Extract the [X, Y] coordinate from the center of the cell holding the provided text.  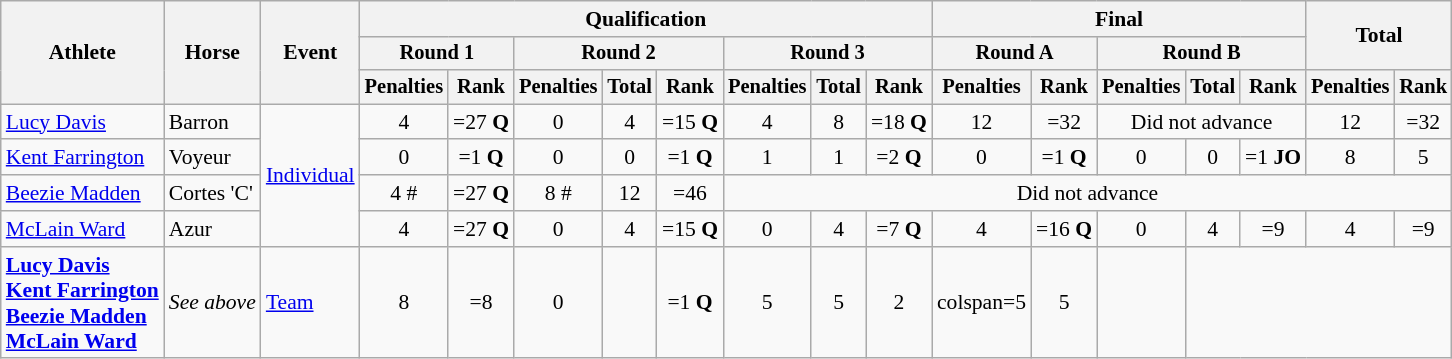
8 # [558, 193]
Athlete [82, 52]
Beezie Madden [82, 193]
Lucy Davis [82, 122]
Final [1119, 19]
=18 Q [899, 122]
McLain Ward [82, 229]
Lucy DavisKent FarringtonBeezie MaddenMcLain Ward [82, 303]
4 # [404, 193]
Round B [1202, 54]
Round A [1014, 54]
=1 JO [1273, 158]
Event [310, 52]
Barron [212, 122]
Azur [212, 229]
Qualification [646, 19]
Round 3 [828, 54]
2 [899, 303]
Individual [310, 175]
Horse [212, 52]
=16 Q [1064, 229]
Voyeur [212, 158]
=46 [690, 193]
=7 Q [899, 229]
See above [212, 303]
=8 [481, 303]
=2 Q [899, 158]
colspan=5 [982, 303]
Team [310, 303]
Round 2 [618, 54]
Round 1 [437, 54]
Kent Farrington [82, 158]
Cortes 'C' [212, 193]
